Capture the cell that displays the provided text and extract its [x, y] central coordinate. 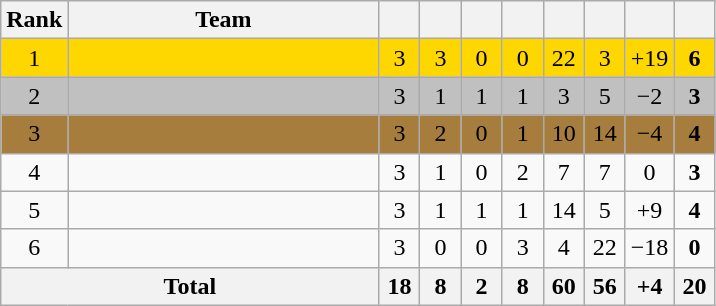
10 [564, 134]
56 [604, 286]
+19 [650, 58]
60 [564, 286]
18 [400, 286]
Total [190, 286]
Team [224, 20]
Rank [34, 20]
−4 [650, 134]
+4 [650, 286]
+9 [650, 210]
−18 [650, 248]
−2 [650, 96]
20 [694, 286]
